Detect which cell encompasses the target text, then output its [X, Y] center coordinate. 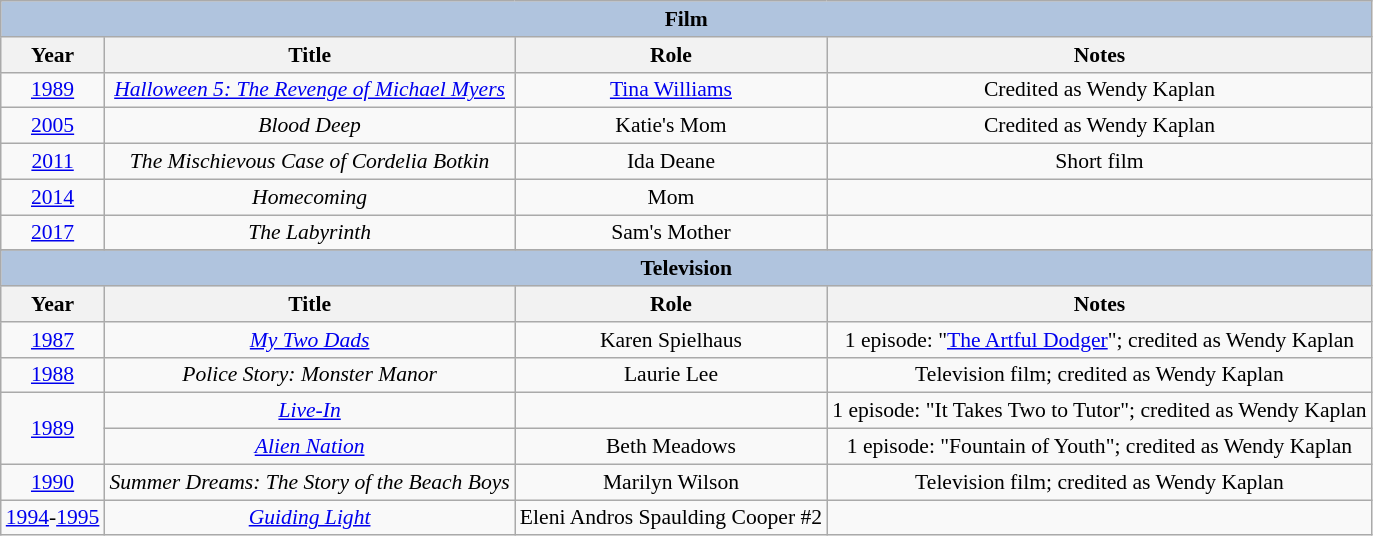
Beth Meadows [671, 447]
Mom [671, 197]
My Two Dads [309, 340]
2017 [53, 233]
Film [686, 19]
1 episode: "Fountain of Youth"; credited as Wendy Kaplan [1100, 447]
Sam's Mother [671, 233]
1 episode: "It Takes Two to Tutor"; credited as Wendy Kaplan [1100, 411]
Summer Dreams: The Story of the Beach Boys [309, 482]
2011 [53, 162]
Marilyn Wilson [671, 482]
1987 [53, 340]
Laurie Lee [671, 375]
Katie's Mom [671, 126]
Guiding Light [309, 518]
1988 [53, 375]
Tina Williams [671, 90]
Short film [1100, 162]
Police Story: Monster Manor [309, 375]
Blood Deep [309, 126]
Halloween 5: The Revenge of Michael Myers [309, 90]
Alien Nation [309, 447]
Live-In [309, 411]
Homecoming [309, 197]
The Mischievous Case of Cordelia Botkin [309, 162]
Karen Spielhaus [671, 340]
1 episode: "The Artful Dodger"; credited as Wendy Kaplan [1100, 340]
2005 [53, 126]
1994-1995 [53, 518]
1990 [53, 482]
2014 [53, 197]
Eleni Andros Spaulding Cooper #2 [671, 518]
The Labyrinth [309, 233]
Television [686, 269]
Ida Deane [671, 162]
